For the text-containing cell, return its midpoint in [x, y] coordinate format. 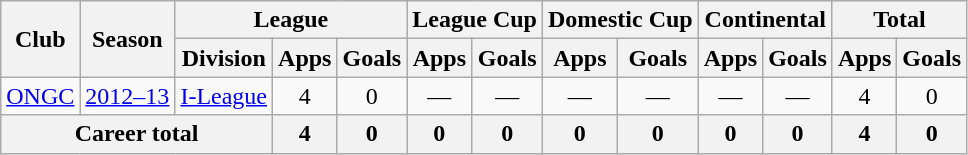
League [291, 20]
Continental [765, 20]
Career total [137, 134]
Season [128, 39]
League Cup [475, 20]
Division [224, 58]
Domestic Cup [620, 20]
ONGC [40, 96]
Club [40, 39]
I-League [224, 96]
2012–13 [128, 96]
Total [899, 20]
